Detect which cell encompasses the target text, then output its [X, Y] center coordinate. 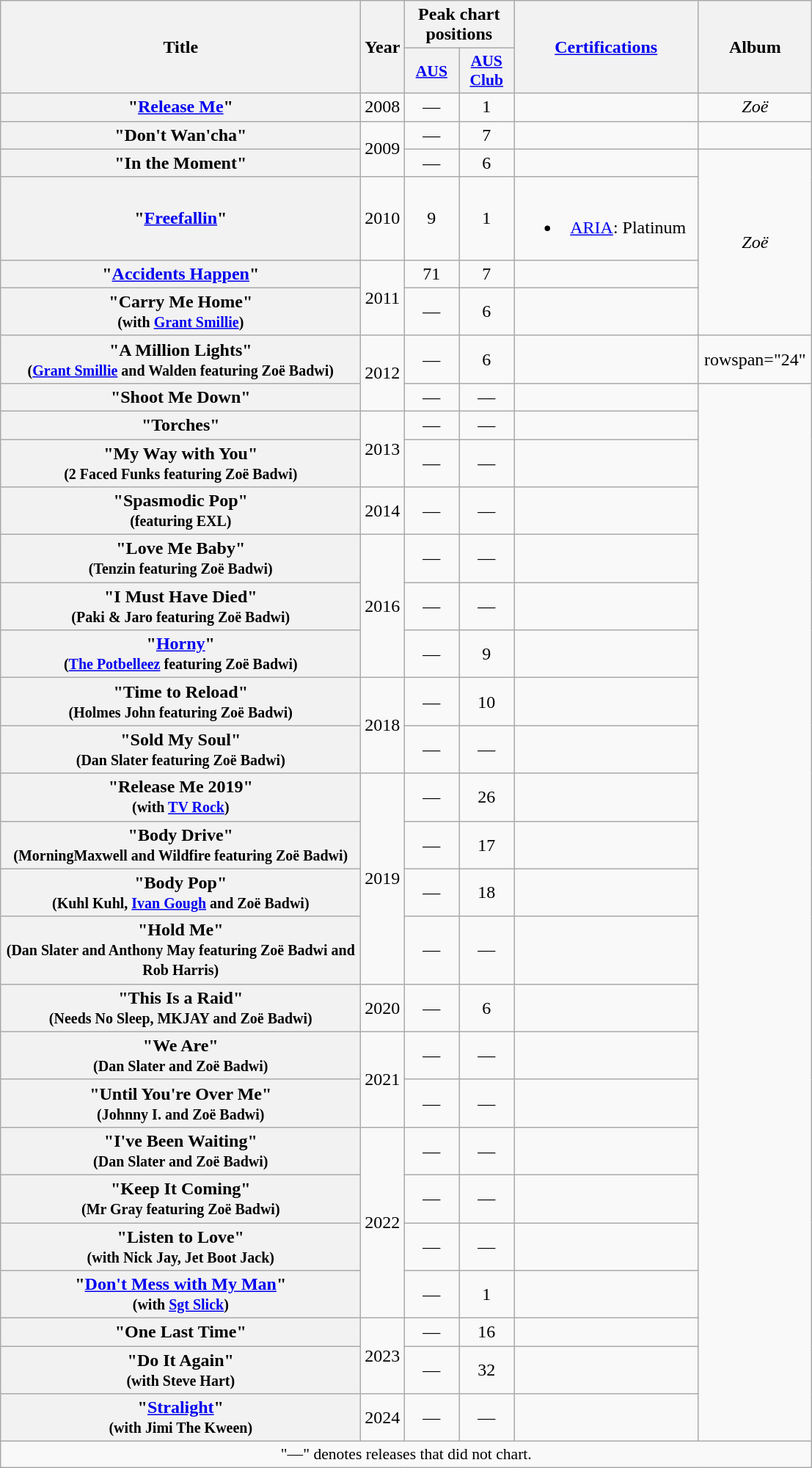
17 [487, 845]
"Sold My Soul"(Dan Slater featuring Zoë Badwi) [180, 750]
18 [487, 892]
2011 [383, 298]
"We Are"(Dan Slater and Zoë Badwi) [180, 1055]
"Stralight"(with Jimi The Kween) [180, 1417]
"This Is a Raid"(Needs No Sleep, MKJAY and Zoë Badwi) [180, 1008]
2013 [383, 449]
"Listen to Love"(with Nick Jay, Jet Boot Jack) [180, 1246]
"In the Moment" [180, 163]
"Don't Mess with My Man"(with Sgt Slick) [180, 1294]
Certifications [606, 47]
"Love Me Baby"(Tenzin featuring Zoë Badwi) [180, 559]
2010 [383, 219]
Album [756, 47]
2023 [383, 1356]
2020 [383, 1008]
"Do It Again"(with Steve Hart) [180, 1370]
"One Last Time" [180, 1332]
2012 [383, 373]
10 [487, 701]
2009 [383, 149]
2019 [383, 879]
"Body Drive"(MorningMaxwell and Wildfire featuring Zoë Badwi) [180, 845]
"Shoot Me Down" [180, 397]
"Body Pop"(Kuhl Kuhl, Ivan Gough and Zoë Badwi) [180, 892]
Year [383, 47]
"Accidents Happen" [180, 274]
"Until You're Over Me"(Johnny I. and Zoë Badwi) [180, 1103]
"Torches" [180, 425]
"Release Me 2019"(with TV Rock) [180, 797]
"Don't Wan'cha" [180, 135]
"I Must Have Died"(Paki & Jaro featuring Zoë Badwi) [180, 606]
2016 [383, 606]
"My Way with You"(2 Faced Funks featuring Zoë Badwi) [180, 462]
2022 [383, 1222]
2024 [383, 1417]
2021 [383, 1079]
"A Million Lights"(Grant Smillie and Walden featuring Zoë Badwi) [180, 359]
ARIA: Platinum [606, 219]
"Keep It Coming"(Mr Gray featuring Zoë Badwi) [180, 1199]
2008 [383, 107]
"Release Me" [180, 107]
"Spasmodic Pop"(featuring EXL) [180, 511]
"—" denotes releases that did not chart. [406, 1455]
Title [180, 47]
"Carry Me Home"(with Grant Smillie) [180, 311]
Peak chart positions [459, 25]
"Horny"(The Potbelleez featuring Zoë Badwi) [180, 654]
AUS [431, 70]
32 [487, 1370]
"Time to Reload"(Holmes John featuring Zoë Badwi) [180, 701]
"I've Been Waiting"(Dan Slater and Zoë Badwi) [180, 1150]
16 [487, 1332]
"Freefallin" [180, 219]
2018 [383, 726]
26 [487, 797]
2014 [383, 511]
rowspan="24" [756, 359]
AUSClub [487, 70]
"Hold Me"(Dan Slater and Anthony May featuring Zoë Badwi and Rob Harris) [180, 950]
71 [431, 274]
